Detect which cell encompasses the target text, then output its (X, Y) center coordinate. 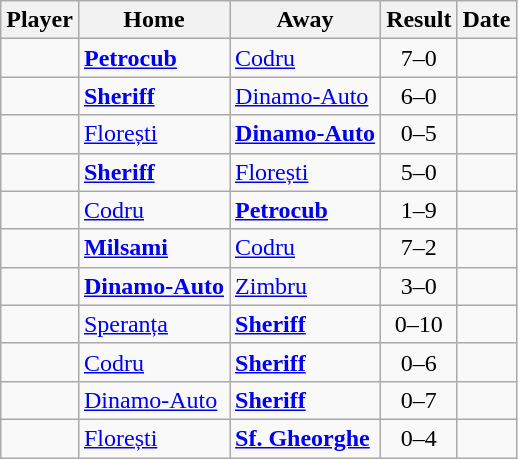
0–10 (419, 324)
Sf. Gheorghe (306, 438)
0–4 (419, 438)
0–6 (419, 362)
1–9 (419, 210)
Home (154, 20)
0–7 (419, 400)
0–5 (419, 134)
5–0 (419, 172)
7–2 (419, 248)
Milsami (154, 248)
Speranța (154, 324)
Player (40, 20)
Result (419, 20)
6–0 (419, 96)
Away (306, 20)
7–0 (419, 58)
Date (486, 20)
3–0 (419, 286)
Zimbru (306, 286)
